Return the [x, y] coordinate for the center point of the cell that contains the specified text.  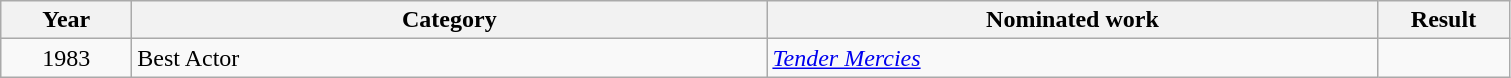
Tender Mercies [1072, 58]
Nominated work [1072, 20]
Year [66, 20]
Best Actor [450, 58]
Category [450, 20]
Result [1444, 20]
1983 [66, 58]
